For the text-containing cell, return its midpoint in (X, Y) coordinate format. 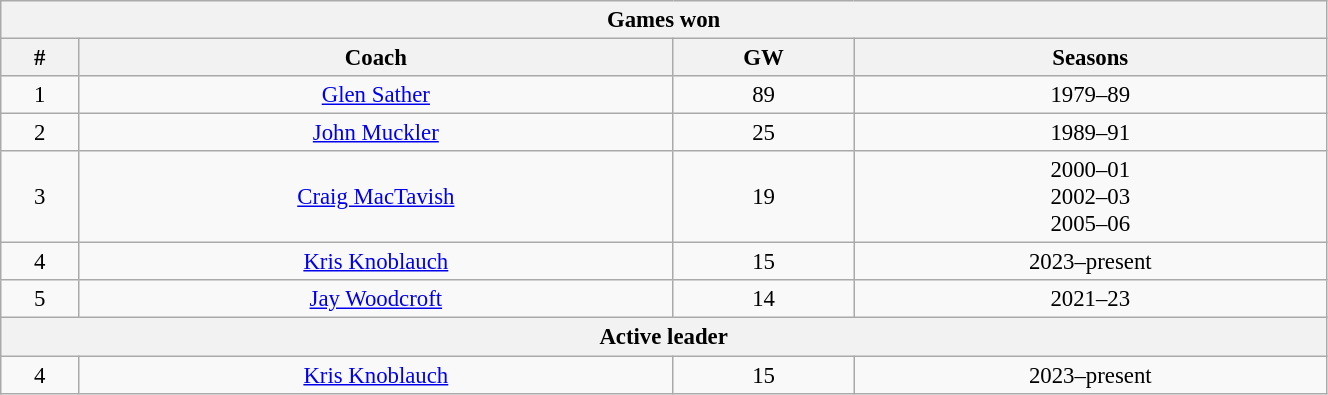
GW (764, 58)
2021–23 (1090, 299)
3 (40, 197)
19 (764, 197)
2 (40, 133)
5 (40, 299)
John Muckler (376, 133)
Craig MacTavish (376, 197)
Active leader (664, 337)
1979–89 (1090, 95)
14 (764, 299)
Coach (376, 58)
1989–91 (1090, 133)
89 (764, 95)
2000–012002–032005–06 (1090, 197)
Jay Woodcroft (376, 299)
25 (764, 133)
Games won (664, 20)
1 (40, 95)
Seasons (1090, 58)
# (40, 58)
Glen Sather (376, 95)
